Return the [x, y] coordinate for the center point of the cell that contains the specified text.  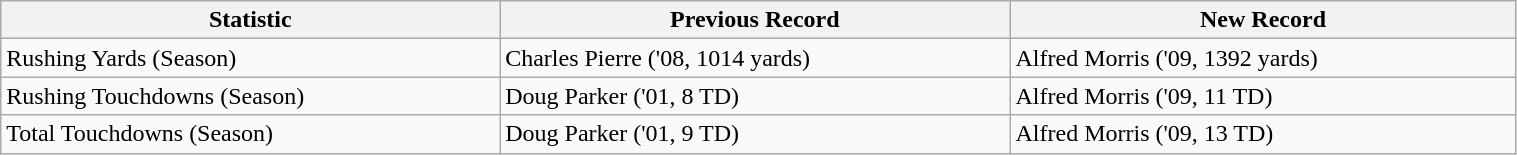
Alfred Morris ('09, 11 TD) [1263, 96]
Previous Record [755, 20]
Alfred Morris ('09, 13 TD) [1263, 134]
Alfred Morris ('09, 1392 yards) [1263, 58]
Total Touchdowns (Season) [250, 134]
Doug Parker ('01, 8 TD) [755, 96]
Doug Parker ('01, 9 TD) [755, 134]
Rushing Yards (Season) [250, 58]
New Record [1263, 20]
Charles Pierre ('08, 1014 yards) [755, 58]
Rushing Touchdowns (Season) [250, 96]
Statistic [250, 20]
